Find where the given text appears and provide that cell's center as [x, y] coordinate. 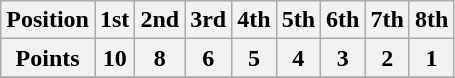
8th [431, 20]
2nd [160, 20]
3rd [208, 20]
4th [254, 20]
Points [48, 58]
8 [160, 58]
6 [208, 58]
1st [114, 20]
2 [387, 58]
Position [48, 20]
3 [343, 58]
5 [254, 58]
1 [431, 58]
10 [114, 58]
6th [343, 20]
5th [298, 20]
7th [387, 20]
4 [298, 58]
